Provide the (X, Y) coordinate of the cell's center where the given text is located.  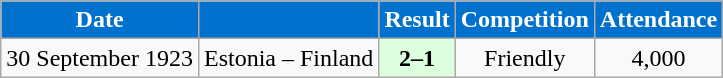
Result (417, 20)
Date (100, 20)
30 September 1923 (100, 58)
Friendly (524, 58)
4,000 (658, 58)
Competition (524, 20)
2–1 (417, 58)
Estonia – Finland (288, 58)
Attendance (658, 20)
